Detect which cell encompasses the target text, then output its [x, y] center coordinate. 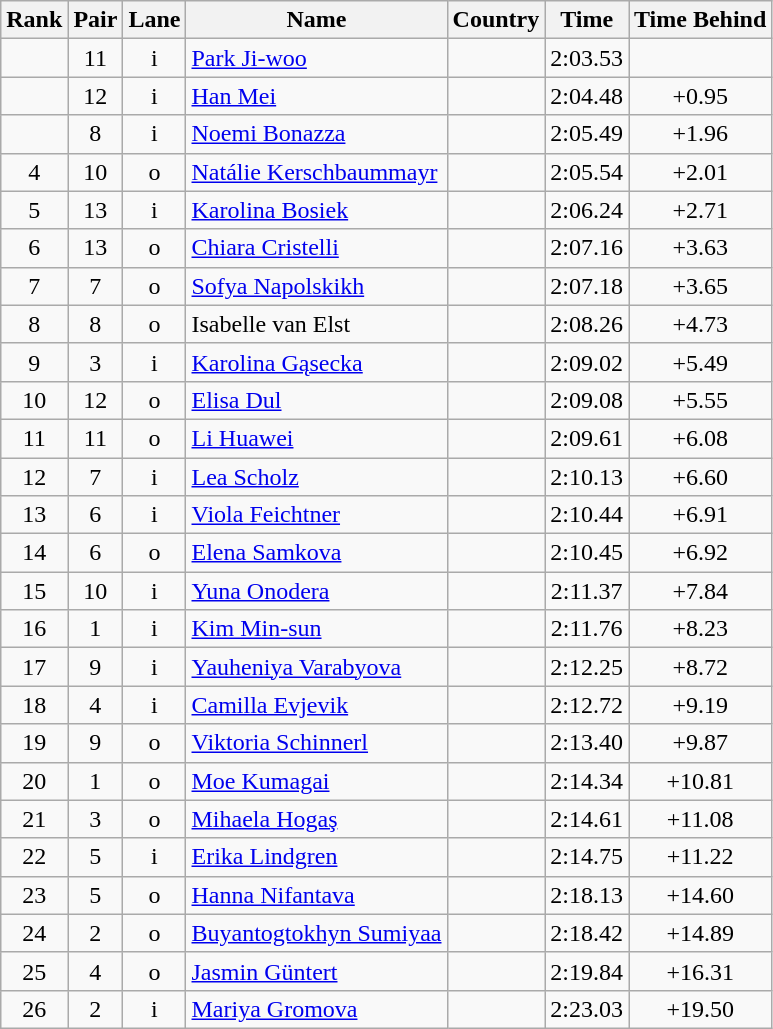
14 [34, 553]
+7.84 [700, 591]
2:05.49 [587, 134]
2:05.54 [587, 172]
+9.19 [700, 705]
2:10.44 [587, 515]
+19.50 [700, 1009]
24 [34, 933]
2:07.18 [587, 286]
+6.92 [700, 553]
Han Mei [316, 96]
2:11.37 [587, 591]
+6.91 [700, 515]
2:19.84 [587, 971]
2:03.53 [587, 58]
Lea Scholz [316, 477]
+1.96 [700, 134]
+16.31 [700, 971]
Time Behind [700, 20]
2:12.72 [587, 705]
2:08.26 [587, 324]
22 [34, 857]
+3.65 [700, 286]
21 [34, 819]
2:14.34 [587, 781]
Viktoria Schinnerl [316, 743]
Elisa Dul [316, 400]
Mihaela Hogaş [316, 819]
2:07.16 [587, 248]
+8.72 [700, 667]
+6.08 [700, 438]
Elena Samkova [316, 553]
+5.49 [700, 362]
Viola Feichtner [316, 515]
2:06.24 [587, 210]
2:23.03 [587, 1009]
18 [34, 705]
Natálie Kerschbaummayr [316, 172]
+14.60 [700, 895]
Name [316, 20]
Rank [34, 20]
25 [34, 971]
2:14.75 [587, 857]
+2.71 [700, 210]
Jasmin Güntert [316, 971]
+4.73 [700, 324]
Mariya Gromova [316, 1009]
Noemi Bonazza [316, 134]
Sofya Napolskikh [316, 286]
+8.23 [700, 629]
20 [34, 781]
15 [34, 591]
Country [496, 20]
26 [34, 1009]
+2.01 [700, 172]
Buyantogtokhyn Sumiyaa [316, 933]
2:14.61 [587, 819]
+11.22 [700, 857]
+6.60 [700, 477]
2:11.76 [587, 629]
Park Ji-woo [316, 58]
2:13.40 [587, 743]
+14.89 [700, 933]
Hanna Nifantava [316, 895]
Kim Min-sun [316, 629]
2:18.13 [587, 895]
2:10.45 [587, 553]
2:09.61 [587, 438]
Time [587, 20]
17 [34, 667]
Chiara Cristelli [316, 248]
Pair [96, 20]
23 [34, 895]
19 [34, 743]
Yuna Onodera [316, 591]
2:12.25 [587, 667]
Karolina Bosiek [316, 210]
Moe Kumagai [316, 781]
Li Huawei [316, 438]
+9.87 [700, 743]
Erika Lindgren [316, 857]
+5.55 [700, 400]
+3.63 [700, 248]
2:09.08 [587, 400]
Camilla Evjevik [316, 705]
+10.81 [700, 781]
16 [34, 629]
+0.95 [700, 96]
2:04.48 [587, 96]
Yauheniya Varabyova [316, 667]
2:10.13 [587, 477]
2:18.42 [587, 933]
Lane [154, 20]
Karolina Gąsecka [316, 362]
2:09.02 [587, 362]
Isabelle van Elst [316, 324]
+11.08 [700, 819]
